Search for the cell housing the specified text and yield its (X, Y) center coordinate. 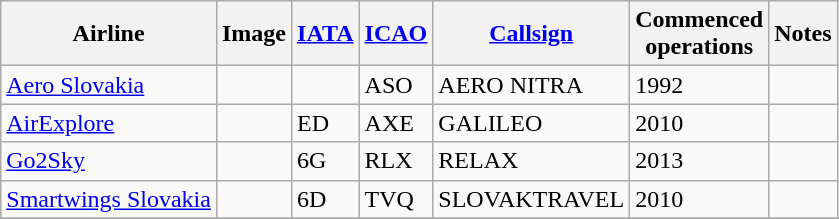
ICAO (396, 34)
Callsign (532, 34)
Notes (803, 34)
1992 (700, 85)
Go2Sky (109, 161)
6G (326, 161)
AirExplore (109, 123)
IATA (326, 34)
Image (254, 34)
6D (326, 199)
RELAX (532, 161)
2013 (700, 161)
SLOVAKTRAVEL (532, 199)
Commencedoperations (700, 34)
AERO NITRA (532, 85)
RLX (396, 161)
ED (326, 123)
AXE (396, 123)
Smartwings Slovakia (109, 199)
Airline (109, 34)
Aero Slovakia (109, 85)
TVQ (396, 199)
GALILEO (532, 123)
ASO (396, 85)
